Return (X, Y) of the center of cell containing provided text 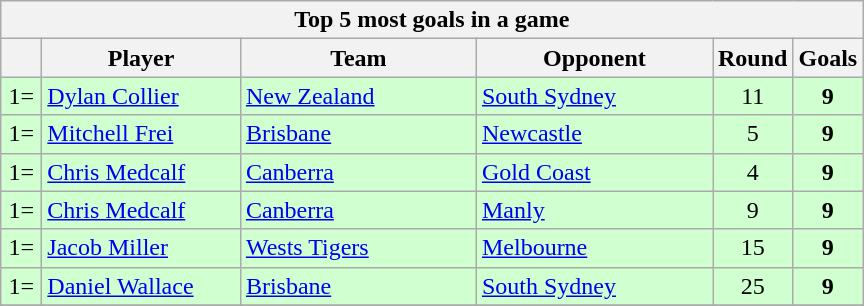
Jacob Miller (142, 248)
Wests Tigers (358, 248)
11 (752, 96)
Mitchell Frei (142, 134)
Goals (828, 58)
Dylan Collier (142, 96)
25 (752, 286)
New Zealand (358, 96)
Daniel Wallace (142, 286)
Opponent (594, 58)
Round (752, 58)
Top 5 most goals in a game (432, 20)
5 (752, 134)
Newcastle (594, 134)
15 (752, 248)
Player (142, 58)
4 (752, 172)
Gold Coast (594, 172)
Team (358, 58)
Melbourne (594, 248)
Manly (594, 210)
